Pinpoint the cell where the given text exists, returning its (x, y) midpoint coordinate. 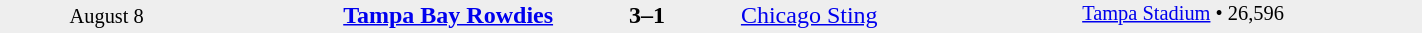
Chicago Sting (910, 15)
August 8 (106, 16)
Tampa Bay Rowdies (384, 15)
Tampa Stadium • 26,596 (1252, 16)
3–1 (648, 15)
